Return the (X, Y) coordinate for the center point of the cell that contains the specified text.  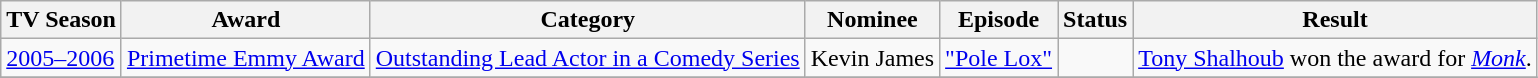
Kevin James (872, 58)
Primetime Emmy Award (246, 58)
Award (246, 20)
2005–2006 (62, 58)
Tony Shalhoub won the award for Monk. (1336, 58)
Result (1336, 20)
Category (588, 20)
"Pole Lox" (999, 58)
Nominee (872, 20)
Outstanding Lead Actor in a Comedy Series (588, 58)
TV Season (62, 20)
Status (1096, 20)
Episode (999, 20)
